Capture the cell that displays the provided text and extract its [X, Y] central coordinate. 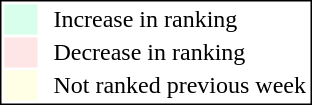
Decrease in ranking [180, 53]
Not ranked previous week [180, 85]
Increase in ranking [180, 19]
